From the cell containing the given text, extract its center point as [X, Y] coordinate. 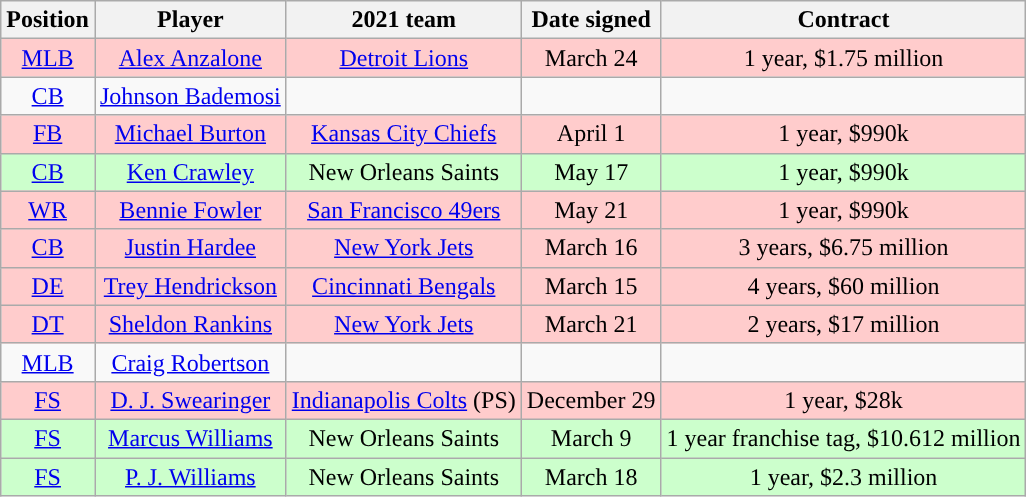
May 21 [591, 210]
Justin Hardee [190, 248]
DT [48, 324]
March 16 [591, 248]
Johnson Bademosi [190, 96]
Craig Robertson [190, 362]
2021 team [404, 20]
P. J. Williams [190, 477]
3 years, $6.75 million [844, 248]
Alex Anzalone [190, 58]
San Francisco 49ers [404, 210]
March 24 [591, 58]
Player [190, 20]
Contract [844, 20]
4 years, $60 million [844, 286]
1 year, $28k [844, 400]
1 year, $1.75 million [844, 58]
1 year, $2.3 million [844, 477]
Detroit Lions [404, 58]
2 years, $17 million [844, 324]
Sheldon Rankins [190, 324]
FB [48, 134]
Michael Burton [190, 134]
Marcus Williams [190, 438]
Trey Hendrickson [190, 286]
D. J. Swearinger [190, 400]
1 year franchise tag, $10.612 million [844, 438]
Position [48, 20]
WR [48, 210]
Indianapolis Colts (PS) [404, 400]
March 21 [591, 324]
December 29 [591, 400]
April 1 [591, 134]
Cincinnati Bengals [404, 286]
Kansas City Chiefs [404, 134]
March 18 [591, 477]
DE [48, 286]
March 9 [591, 438]
May 17 [591, 172]
Bennie Fowler [190, 210]
Date signed [591, 20]
Ken Crawley [190, 172]
March 15 [591, 286]
